Scan for the cell matching the given text and deliver its [X, Y] coordinate at center. 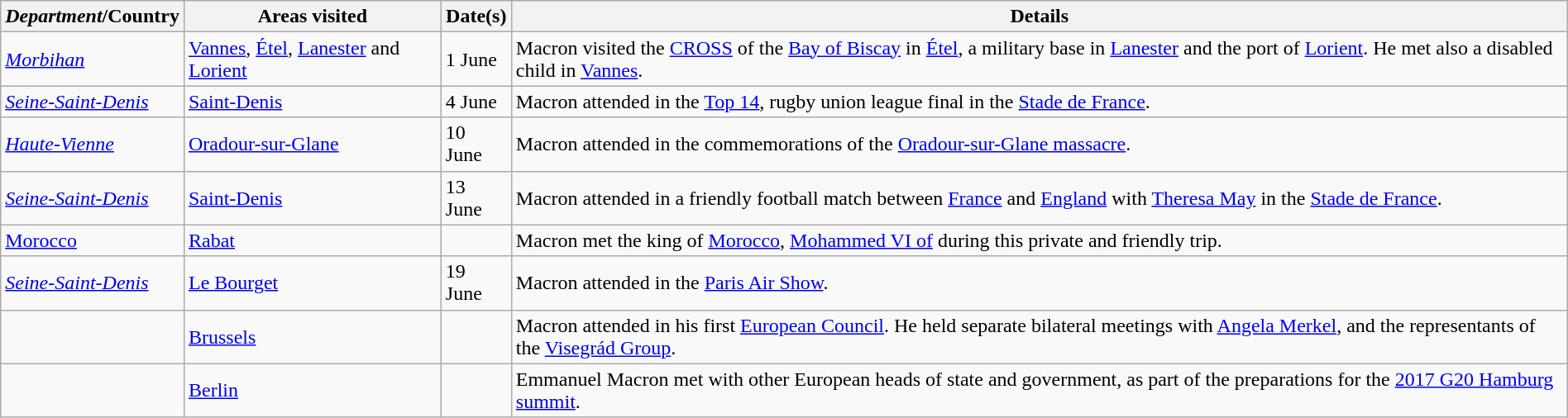
Macron attended in the Paris Air Show. [1039, 283]
Morbihan [93, 59]
Macron attended in the Top 14, rugby union league final in the Stade de France. [1039, 102]
Date(s) [476, 17]
Oradour-sur-Glane [313, 144]
13 June [476, 198]
10 June [476, 144]
Macron attended in the commemorations of the Oradour-sur-Glane massacre. [1039, 144]
Berlin [313, 390]
19 June [476, 283]
Macron met the king of Morocco, Mohammed VI of during this private and friendly trip. [1039, 240]
4 June [476, 102]
Brussels [313, 337]
Rabat [313, 240]
Le Bourget [313, 283]
Macron attended in his first European Council. He held separate bilateral meetings with Angela Merkel, and the representants of the Visegrád Group. [1039, 337]
Details [1039, 17]
Department/Country [93, 17]
Morocco [93, 240]
Emmanuel Macron met with other European heads of state and government, as part of the preparations for the 2017 G20 Hamburg summit. [1039, 390]
Haute-Vienne [93, 144]
Areas visited [313, 17]
Macron visited the CROSS of the Bay of Biscay in Étel, a military base in Lanester and the port of Lorient. He met also a disabled child in Vannes. [1039, 59]
1 June [476, 59]
Macron attended in a friendly football match between France and England with Theresa May in the Stade de France. [1039, 198]
Vannes, Étel, Lanester and Lorient [313, 59]
